Provide the [X, Y] coordinate of the cell's center where the given text is located.  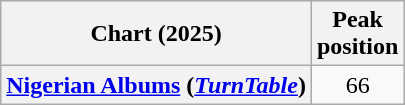
Nigerian Albums (TurnTable) [156, 85]
Peakposition [357, 34]
Chart (2025) [156, 34]
66 [357, 85]
